Extract the (X, Y) coordinate from the center of the cell holding the provided text.  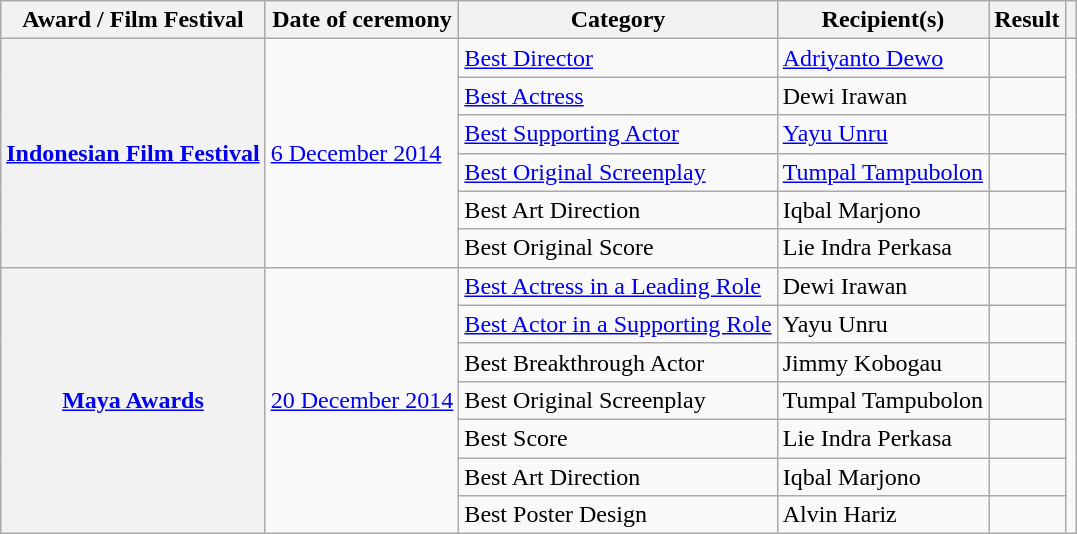
Jimmy Kobogau (882, 362)
Best Actor in a Supporting Role (618, 324)
Indonesian Film Festival (133, 153)
Alvin Hariz (882, 515)
Best Actress in a Leading Role (618, 286)
Best Actress (618, 96)
Date of ceremony (362, 20)
Award / Film Festival (133, 20)
20 December 2014 (362, 400)
Best Director (618, 58)
Best Breakthrough Actor (618, 362)
Best Original Score (618, 248)
Recipient(s) (882, 20)
Result (1027, 20)
Adriyanto Dewo (882, 58)
Best Supporting Actor (618, 134)
Maya Awards (133, 400)
6 December 2014 (362, 153)
Best Score (618, 438)
Category (618, 20)
Best Poster Design (618, 515)
